Pinpoint the cell where the given text exists, returning its (x, y) midpoint coordinate. 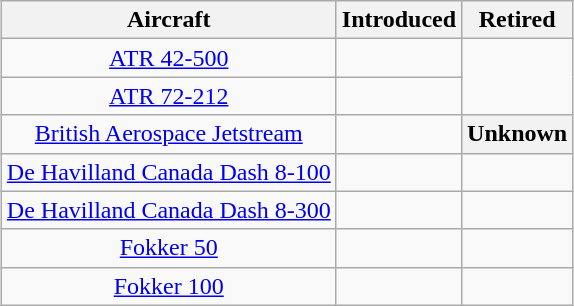
Fokker 50 (168, 248)
British Aerospace Jetstream (168, 134)
Introduced (398, 20)
Fokker 100 (168, 286)
ATR 42-500 (168, 58)
ATR 72-212 (168, 96)
Retired (518, 20)
De Havilland Canada Dash 8-100 (168, 172)
De Havilland Canada Dash 8-300 (168, 210)
Aircraft (168, 20)
Unknown (518, 134)
